Identify which cell holds the provided text, then report its (X, Y) central coordinate. 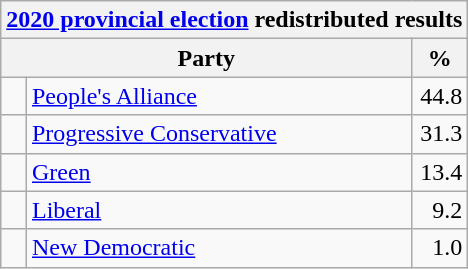
People's Alliance (218, 96)
% (440, 58)
New Democratic (218, 248)
13.4 (440, 172)
2020 provincial election redistributed results (234, 20)
31.3 (440, 134)
Progressive Conservative (218, 134)
Party (206, 58)
Green (218, 172)
9.2 (440, 210)
Liberal (218, 210)
1.0 (440, 248)
44.8 (440, 96)
